Scan for the cell matching the given text and deliver its [x, y] coordinate at center. 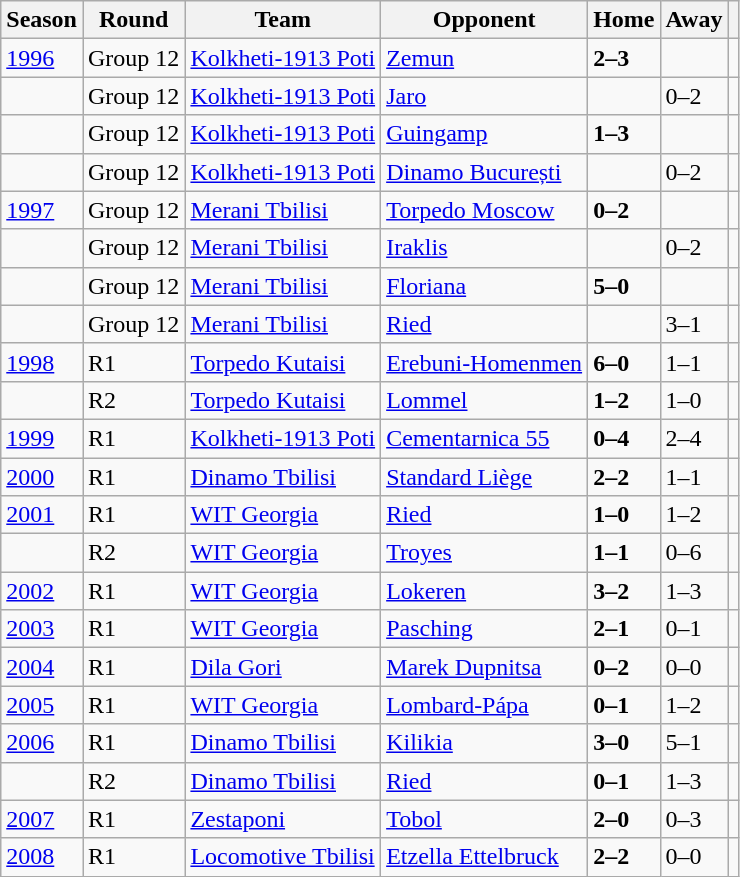
Torpedo Moscow [484, 210]
2004 [42, 667]
Season [42, 20]
Kilikia [484, 743]
Iraklis [484, 248]
2–4 [694, 438]
Zemun [484, 58]
2008 [42, 857]
6–0 [624, 362]
Marek Dupnitsa [484, 667]
Team [283, 20]
0–6 [694, 553]
0–4 [624, 438]
Away [694, 20]
Cementarnica 55 [484, 438]
Etzella Ettelbruck [484, 857]
Troyes [484, 553]
Pasching [484, 629]
2003 [42, 629]
Dila Gori [283, 667]
2005 [42, 705]
2–3 [624, 58]
Zestaponi [283, 819]
Lokeren [484, 591]
Floriana [484, 286]
1998 [42, 362]
2–0 [624, 819]
Opponent [484, 20]
0–3 [694, 819]
3–2 [624, 591]
2007 [42, 819]
1999 [42, 438]
Tobol [484, 819]
2000 [42, 477]
Lombard-Pápa [484, 705]
2–1 [624, 629]
2006 [42, 743]
5–0 [624, 286]
Jaro [484, 96]
3–1 [694, 324]
Dinamo București [484, 172]
2002 [42, 591]
1996 [42, 58]
Locomotive Tbilisi [283, 857]
Home [624, 20]
Round [133, 20]
Lommel [484, 400]
1997 [42, 210]
5–1 [694, 743]
3–0 [624, 743]
2001 [42, 515]
Standard Liège [484, 477]
Guingamp [484, 134]
Erebuni-Homenmen [484, 362]
